Output the (X, Y) coordinate of the center of the cell containing the given text.  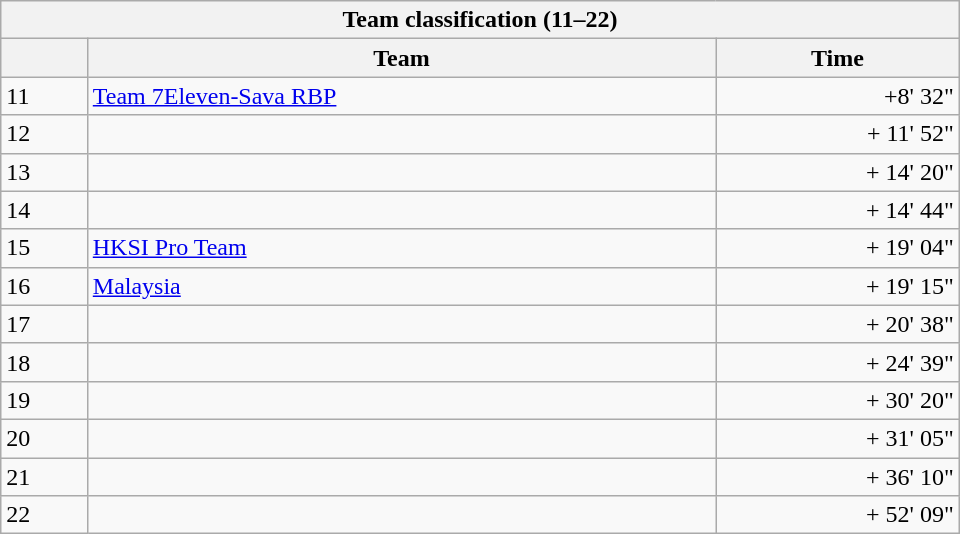
+ 36' 10" (838, 477)
11 (44, 96)
+ 20' 38" (838, 324)
14 (44, 210)
+ 19' 04" (838, 248)
16 (44, 286)
22 (44, 515)
13 (44, 172)
Team (401, 58)
21 (44, 477)
20 (44, 438)
+ 52' 09" (838, 515)
Malaysia (401, 286)
Team classification (11–22) (480, 20)
+ 14' 20" (838, 172)
+ 14' 44" (838, 210)
15 (44, 248)
+ 31' 05" (838, 438)
12 (44, 134)
Team 7Eleven-Sava RBP (401, 96)
+ 24' 39" (838, 362)
18 (44, 362)
+ 11' 52" (838, 134)
19 (44, 400)
17 (44, 324)
+8' 32" (838, 96)
+ 30' 20" (838, 400)
Time (838, 58)
+ 19' 15" (838, 286)
HKSI Pro Team (401, 248)
